For the text-containing cell, return its midpoint in [X, Y] coordinate format. 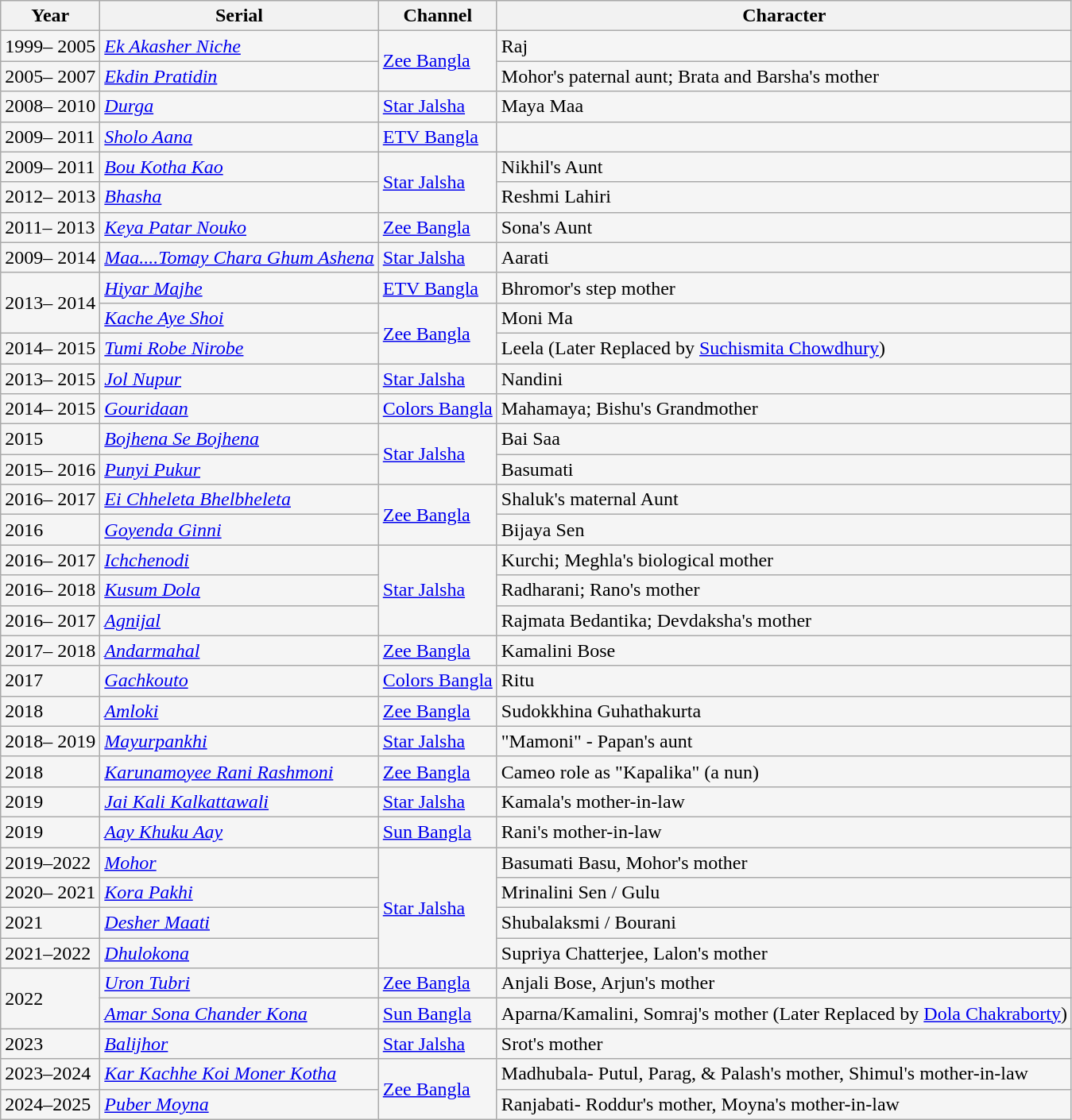
Basumati [784, 469]
Reshmi Lahiri [784, 197]
Anjali Bose, Arjun's mother [784, 983]
Bojhena Se Bojhena [239, 439]
Nikhil's Aunt [784, 167]
2013– 2014 [51, 303]
Gouridaan [239, 409]
Durga [239, 106]
Channel [437, 16]
Moni Ma [784, 318]
Balijhor [239, 1044]
2016 [51, 530]
2015– 2016 [51, 469]
Year [51, 16]
Kache Aye Shoi [239, 318]
Maya Maa [784, 106]
Jol Nupur [239, 379]
Ritu [784, 681]
Ei Chheleta Bhelbheleta [239, 500]
Mayurpankhi [239, 741]
Kora Pakhi [239, 893]
Hiyar Majhe [239, 288]
Ranjabati- Roddur's mother, Moyna's mother-in-law [784, 1104]
Mohor [239, 862]
2020– 2021 [51, 893]
Srot's mother [784, 1044]
1999– 2005 [51, 46]
Sudokkhina Guhathakurta [784, 711]
2016– 2018 [51, 590]
2018– 2019 [51, 741]
2013– 2015 [51, 379]
Bhromor's step mother [784, 288]
Radharani; Rano's mother [784, 590]
2005– 2007 [51, 76]
Madhubala- Putul, Parag, & Palash's mother, Shimul's mother-in-law [784, 1074]
Aay Khuku Aay [239, 832]
2022 [51, 998]
"Mamoni" - Papan's aunt [784, 741]
2021–2022 [51, 953]
Ekdin Pratidin [239, 76]
Kamala's mother-in-law [784, 801]
Gachkouto [239, 681]
Amloki [239, 711]
Bou Kotha Kao [239, 167]
Uron Tubri [239, 983]
Raj [784, 46]
Shubalaksmi / Bourani [784, 923]
Sholo Aana [239, 137]
Agnijal [239, 620]
2019–2022 [51, 862]
2008– 2010 [51, 106]
2009– 2014 [51, 257]
Dhulokona [239, 953]
Sona's Aunt [784, 227]
Puber Moyna [239, 1104]
Kurchi; Meghla's biological mother [784, 560]
Serial [239, 16]
Aparna/Kamalini, Somraj's mother (Later Replaced by Dola Chakraborty) [784, 1014]
Bijaya Sen [784, 530]
Character [784, 16]
Cameo role as "Kapalika" (a nun) [784, 771]
Kamalini Bose [784, 651]
2024–2025 [51, 1104]
Aarati [784, 257]
Mrinalini Sen / Gulu [784, 893]
Tumi Robe Nirobe [239, 348]
2023 [51, 1044]
2017 [51, 681]
Kar Kachhe Koi Moner Kotha [239, 1074]
2012– 2013 [51, 197]
2011– 2013 [51, 227]
Bhasha [239, 197]
Rajmata Bedantika; Devdaksha's mother [784, 620]
Keya Patar Nouko [239, 227]
Nandini [784, 379]
2023–2024 [51, 1074]
2015 [51, 439]
Maa....Tomay Chara Ghum Ashena [239, 257]
2021 [51, 923]
Rani's mother-in-law [784, 832]
Mahamaya; Bishu's Grandmother [784, 409]
Amar Sona Chander Kona [239, 1014]
Shaluk's maternal Aunt [784, 500]
Karunamoyee Rani Rashmoni [239, 771]
Mohor's paternal aunt; Brata and Barsha's mother [784, 76]
Ichchenodi [239, 560]
Bai Saa [784, 439]
Basumati Basu, Mohor's mother [784, 862]
Andarmahal [239, 651]
Kusum Dola [239, 590]
2017– 2018 [51, 651]
Ek Akasher Niche [239, 46]
Desher Maati [239, 923]
Punyi Pukur [239, 469]
Supriya Chatterjee, Lalon's mother [784, 953]
Jai Kali Kalkattawali [239, 801]
Goyenda Ginni [239, 530]
Leela (Later Replaced by Suchismita Chowdhury) [784, 348]
